From the cell containing the given text, extract its center point as (x, y) coordinate. 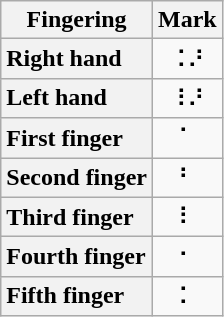
Left hand (77, 98)
Fingering (77, 20)
Fifth finger (77, 296)
Right hand (77, 59)
Mark (187, 20)
First finger (77, 138)
⠨⠜ (187, 59)
⠇ (187, 217)
⠅ (187, 296)
⠂ (187, 257)
Third finger (77, 217)
Fourth finger (77, 257)
⠸⠜ (187, 98)
⠁ (187, 138)
Second finger (77, 178)
⠃ (187, 178)
